Detect which cell encompasses the target text, then output its (X, Y) center coordinate. 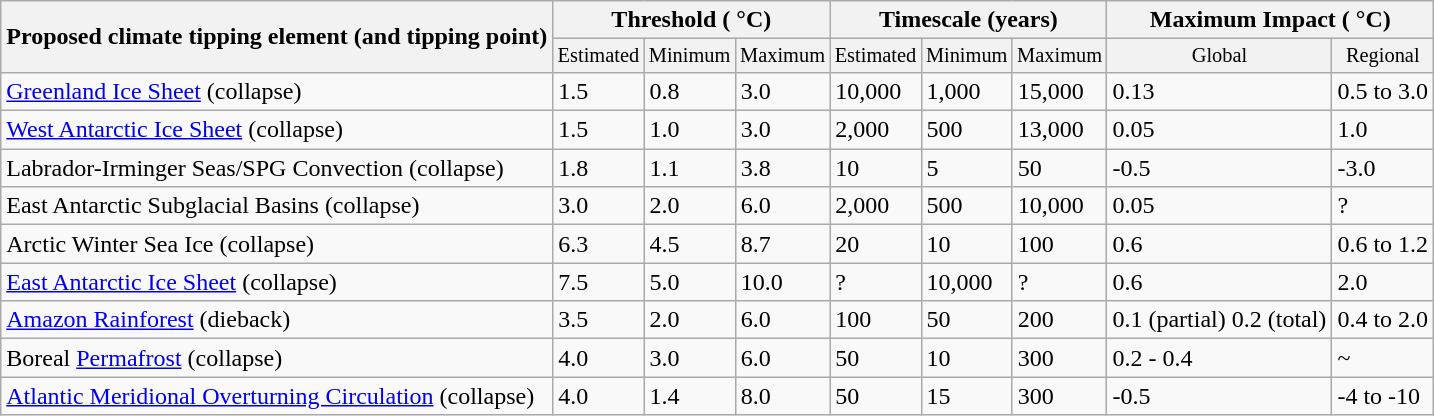
5 (966, 168)
Arctic Winter Sea Ice (collapse) (277, 244)
~ (1383, 358)
East Antarctic Subglacial Basins (collapse) (277, 206)
8.7 (782, 244)
15 (966, 396)
Threshold ( °C) (692, 20)
1.1 (690, 168)
Labrador-Irminger Seas/SPG Convection (collapse) (277, 168)
0.4 to 2.0 (1383, 320)
0.8 (690, 91)
6.3 (598, 244)
1.4 (690, 396)
West Antarctic Ice Sheet (collapse) (277, 130)
Amazon Rainforest (dieback) (277, 320)
200 (1060, 320)
15,000 (1060, 91)
-3.0 (1383, 168)
Timescale (years) (968, 20)
Maximum Impact ( °C) (1270, 20)
1,000 (966, 91)
4.5 (690, 244)
Proposed climate tipping element (and tipping point) (277, 37)
7.5 (598, 282)
Global (1220, 56)
Regional (1383, 56)
Greenland Ice Sheet (collapse) (277, 91)
0.2 - 0.4 (1220, 358)
5.0 (690, 282)
0.5 to 3.0 (1383, 91)
Atlantic Meridional Overturning Circulation (collapse) (277, 396)
Boreal Permafrost (collapse) (277, 358)
0.1 (partial) 0.2 (total) (1220, 320)
8.0 (782, 396)
-4 to -10 (1383, 396)
0.6 to 1.2 (1383, 244)
1.8 (598, 168)
3.8 (782, 168)
0.13 (1220, 91)
East Antarctic Ice Sheet (collapse) (277, 282)
10.0 (782, 282)
3.5 (598, 320)
13,000 (1060, 130)
20 (876, 244)
